Return (X, Y) of the center of cell containing provided text 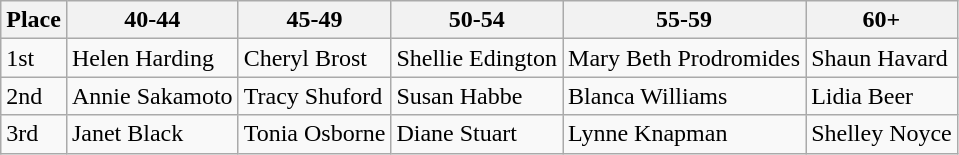
Lynne Knapman (684, 134)
Janet Black (152, 134)
Annie Sakamoto (152, 96)
Cheryl Brost (314, 58)
60+ (882, 20)
Shelley Noyce (882, 134)
Tonia Osborne (314, 134)
40-44 (152, 20)
55-59 (684, 20)
Shaun Havard (882, 58)
Place (34, 20)
Lidia Beer (882, 96)
Blanca Williams (684, 96)
Tracy Shuford (314, 96)
50-54 (477, 20)
45-49 (314, 20)
Shellie Edington (477, 58)
Diane Stuart (477, 134)
3rd (34, 134)
Helen Harding (152, 58)
2nd (34, 96)
Mary Beth Prodromides (684, 58)
1st (34, 58)
Susan Habbe (477, 96)
